Identify which cell holds the provided text, then report its (X, Y) central coordinate. 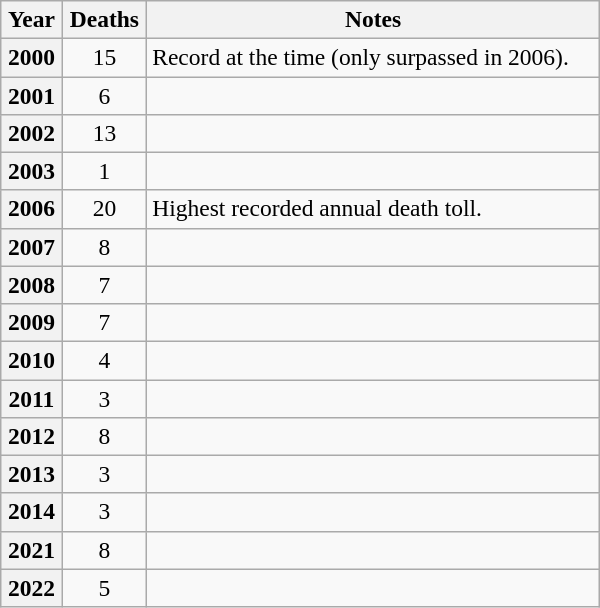
2022 (32, 588)
5 (104, 588)
2006 (32, 209)
20 (104, 209)
13 (104, 133)
Notes (373, 19)
Record at the time (only surpassed in 2006). (373, 57)
Highest recorded annual death toll. (373, 209)
6 (104, 95)
Deaths (104, 19)
2011 (32, 398)
2000 (32, 57)
1 (104, 171)
2021 (32, 550)
2012 (32, 436)
2010 (32, 360)
2009 (32, 322)
2008 (32, 285)
2007 (32, 247)
2013 (32, 474)
2003 (32, 171)
Year (32, 19)
2002 (32, 133)
15 (104, 57)
2014 (32, 512)
2001 (32, 95)
4 (104, 360)
